Pinpoint the cell where the given text exists, returning its [X, Y] midpoint coordinate. 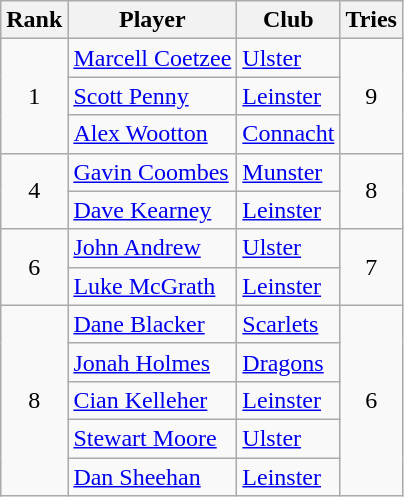
4 [34, 191]
Munster [288, 172]
Stewart Moore [152, 438]
1 [34, 96]
7 [372, 267]
Scott Penny [152, 96]
Scarlets [288, 324]
Club [288, 20]
Marcell Coetzee [152, 58]
Dane Blacker [152, 324]
Player [152, 20]
John Andrew [152, 248]
Dragons [288, 362]
Rank [34, 20]
Dan Sheehan [152, 477]
Gavin Coombes [152, 172]
Dave Kearney [152, 210]
Cian Kelleher [152, 400]
Tries [372, 20]
Luke McGrath [152, 286]
Alex Wootton [152, 134]
Jonah Holmes [152, 362]
9 [372, 96]
Connacht [288, 134]
